Locate the cell with the specified text and output its (x, y) center coordinate. 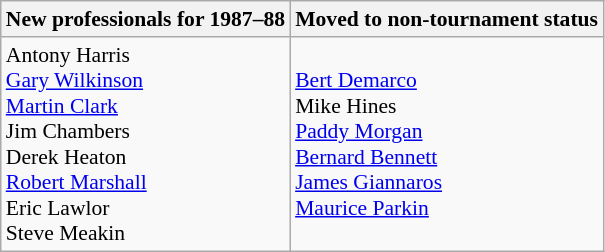
Bert DemarcoMike HinesPaddy MorganBernard BennettJames GiannarosMaurice Parkin (446, 144)
Moved to non-tournament status (446, 19)
Antony HarrisGary WilkinsonMartin ClarkJim ChambersDerek HeatonRobert MarshallEric LawlorSteve Meakin (146, 144)
New professionals for 1987–88 (146, 19)
